Identify which cell holds the provided text, then report its [X, Y] central coordinate. 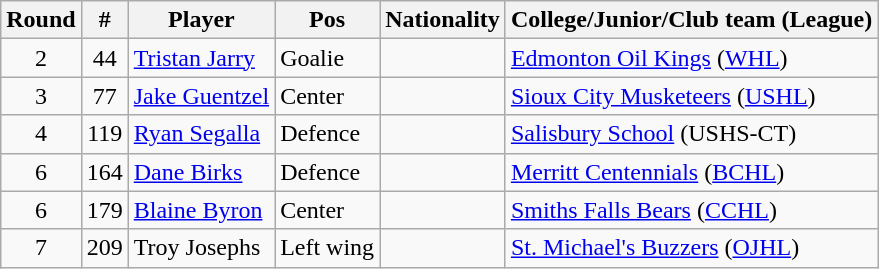
# [104, 20]
7 [41, 248]
Ryan Segalla [201, 134]
Blaine Byron [201, 210]
Player [201, 20]
Jake Guentzel [201, 96]
119 [104, 134]
4 [41, 134]
77 [104, 96]
Goalie [328, 58]
209 [104, 248]
2 [41, 58]
Troy Josephs [201, 248]
College/Junior/Club team (League) [691, 20]
Nationality [443, 20]
Edmonton Oil Kings (WHL) [691, 58]
Dane Birks [201, 172]
164 [104, 172]
Pos [328, 20]
Salisbury School (USHS-CT) [691, 134]
Smiths Falls Bears (CCHL) [691, 210]
179 [104, 210]
44 [104, 58]
Tristan Jarry [201, 58]
Sioux City Musketeers (USHL) [691, 96]
Merritt Centennials (BCHL) [691, 172]
Round [41, 20]
St. Michael's Buzzers (OJHL) [691, 248]
3 [41, 96]
Left wing [328, 248]
